Find where the given text appears and provide that cell's center as [x, y] coordinate. 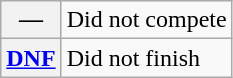
Did not finish [146, 58]
DNF [31, 58]
Did not compete [146, 20]
— [31, 20]
